Extract the (X, Y) coordinate from the center of the cell holding the provided text.  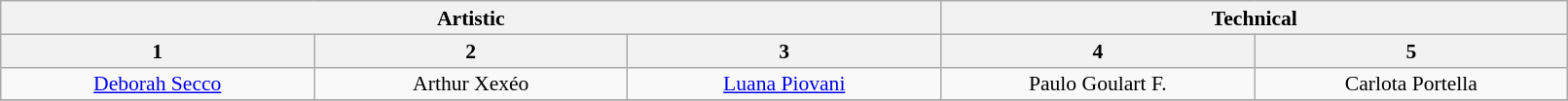
Artistic (471, 17)
Technical (1255, 17)
1 (158, 50)
Carlota Portella (1411, 84)
Luana Piovani (784, 84)
3 (784, 50)
Deborah Secco (158, 84)
5 (1411, 50)
Paulo Goulart F. (1098, 84)
Arthur Xexéo (471, 84)
2 (471, 50)
4 (1098, 50)
